Extract the [X, Y] coordinate from the center of the cell holding the provided text.  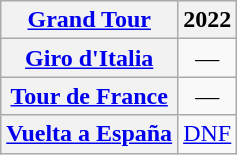
2022 [208, 20]
Grand Tour [90, 20]
DNF [208, 134]
Vuelta a España [90, 134]
Tour de France [90, 96]
Giro d'Italia [90, 58]
